Return [X, Y] of the center of cell containing provided text 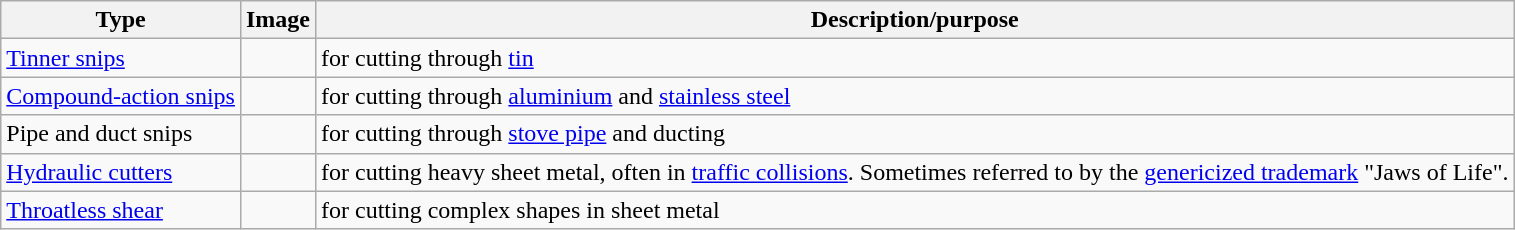
for cutting through stove pipe and ducting [915, 134]
Image [278, 20]
for cutting heavy sheet metal, often in traffic collisions. Sometimes referred to by the genericized trademark "Jaws of Life". [915, 172]
Type [121, 20]
Compound-action snips [121, 96]
Throatless shear [121, 210]
for cutting through aluminium and stainless steel [915, 96]
Tinner snips [121, 58]
for cutting complex shapes in sheet metal [915, 210]
for cutting through tin [915, 58]
Description/purpose [915, 20]
Pipe and duct snips [121, 134]
Hydraulic cutters [121, 172]
